Determine the (x, y) coordinate at the center of the cell enclosing the given text.  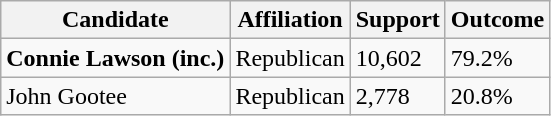
John Gootee (116, 96)
Connie Lawson (inc.) (116, 58)
Affiliation (290, 20)
Outcome (497, 20)
2,778 (398, 96)
10,602 (398, 58)
Candidate (116, 20)
Support (398, 20)
20.8% (497, 96)
79.2% (497, 58)
